Pinpoint the cell where the given text exists, returning its [X, Y] midpoint coordinate. 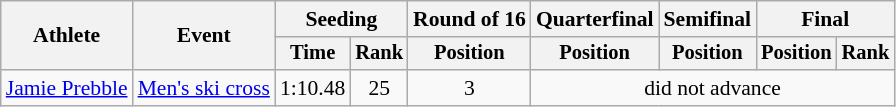
Round of 16 [470, 19]
Time [312, 54]
Event [204, 36]
Men's ski cross [204, 88]
Jamie Prebble [67, 88]
Quarterfinal [595, 19]
Final [825, 19]
1:10.48 [312, 88]
3 [470, 88]
Athlete [67, 36]
did not advance [712, 88]
Semifinal [707, 19]
Seeding [342, 19]
25 [379, 88]
